Determine the [x, y] coordinate at the center of the cell enclosing the given text.  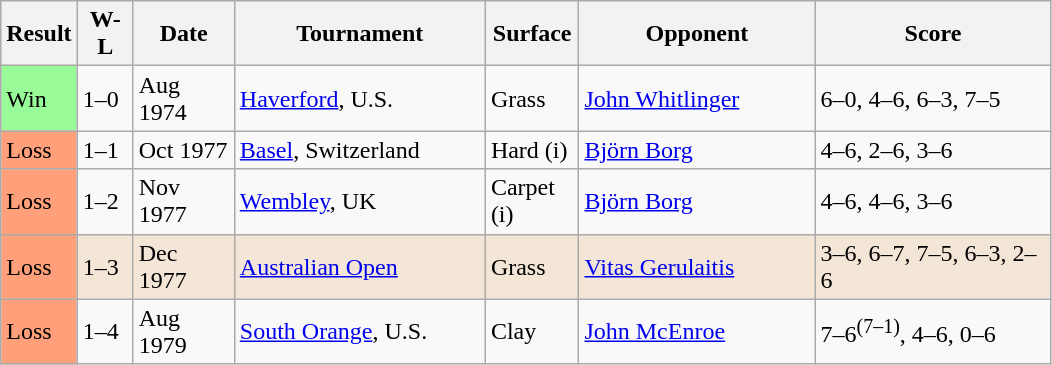
Tournament [360, 34]
Wembley, UK [360, 202]
Oct 1977 [184, 150]
John Whitlinger [697, 98]
Aug 1974 [184, 98]
4–6, 4–6, 3–6 [933, 202]
1–4 [105, 332]
Opponent [697, 34]
Date [184, 34]
6–0, 4–6, 6–3, 7–5 [933, 98]
1–3 [105, 266]
Surface [532, 34]
Result [39, 34]
Carpet (i) [532, 202]
1–0 [105, 98]
Haverford, U.S. [360, 98]
1–2 [105, 202]
Score [933, 34]
W-L [105, 34]
John McEnroe [697, 332]
Vitas Gerulaitis [697, 266]
Hard (i) [532, 150]
Win [39, 98]
Aug 1979 [184, 332]
Australian Open [360, 266]
3–6, 6–7, 7–5, 6–3, 2–6 [933, 266]
Basel, Switzerland [360, 150]
Clay [532, 332]
South Orange, U.S. [360, 332]
Nov 1977 [184, 202]
1–1 [105, 150]
Dec 1977 [184, 266]
4–6, 2–6, 3–6 [933, 150]
7–6(7–1), 4–6, 0–6 [933, 332]
